For the text-containing cell, return its midpoint in (X, Y) coordinate format. 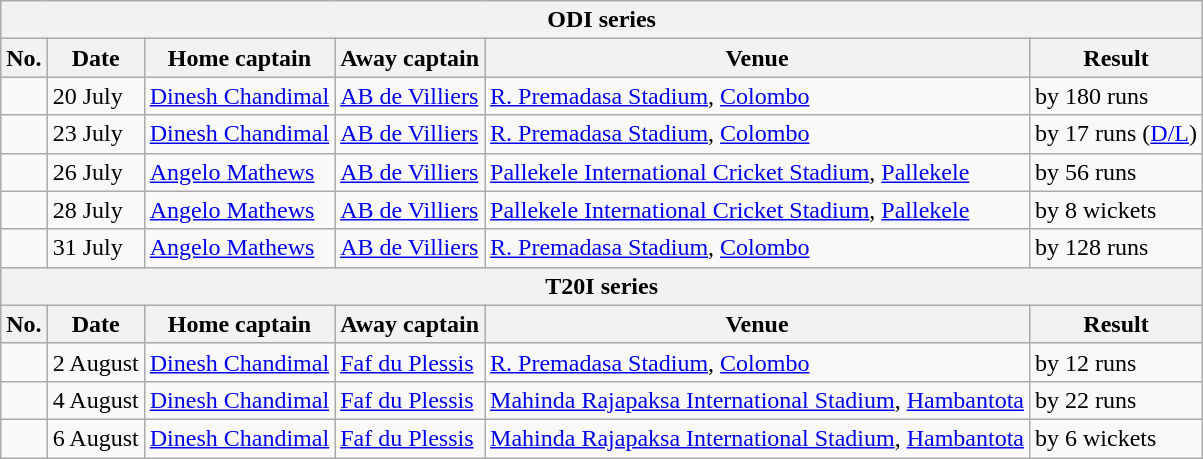
6 August (96, 438)
by 17 runs (D/L) (1116, 134)
T20I series (602, 286)
by 128 runs (1116, 248)
28 July (96, 210)
by 6 wickets (1116, 438)
by 22 runs (1116, 400)
by 180 runs (1116, 96)
4 August (96, 400)
31 July (96, 248)
20 July (96, 96)
26 July (96, 172)
23 July (96, 134)
by 8 wickets (1116, 210)
ODI series (602, 20)
by 12 runs (1116, 362)
2 August (96, 362)
by 56 runs (1116, 172)
